For the text-containing cell, return its midpoint in [X, Y] coordinate format. 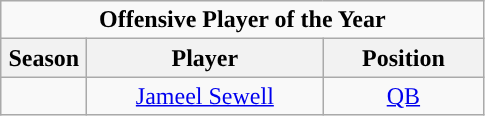
Player [205, 58]
Jameel Sewell [205, 96]
Season [44, 58]
QB [404, 96]
Offensive Player of the Year [242, 20]
Position [404, 58]
